Return the (x, y) coordinate for the center point of the cell that contains the specified text.  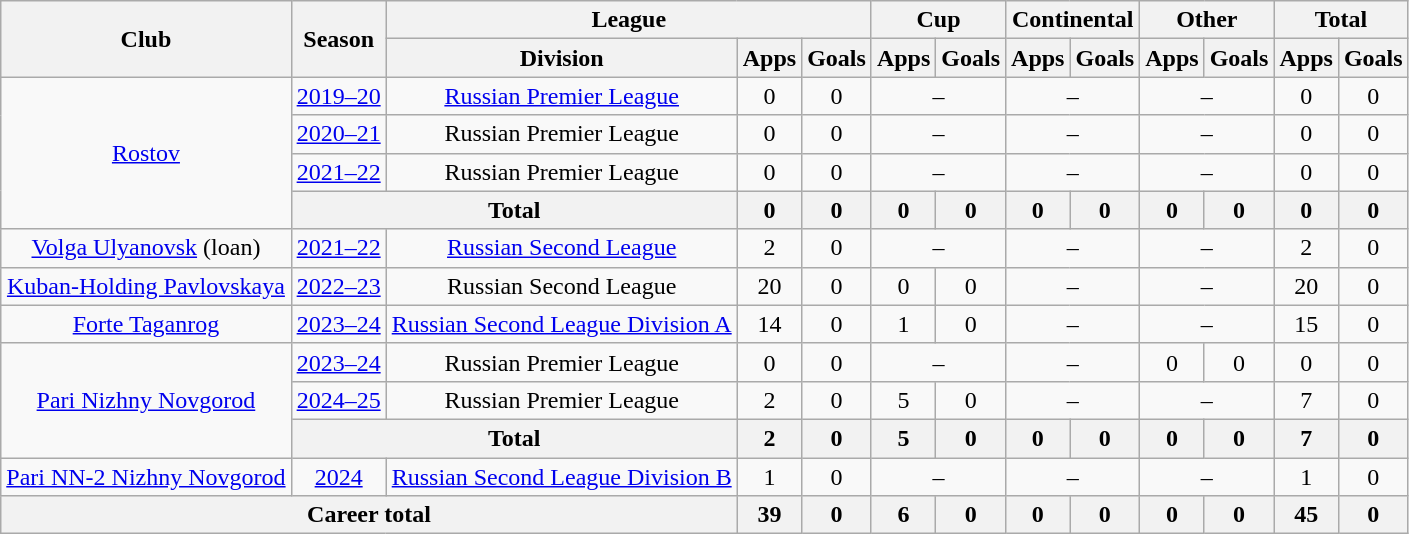
Pari NN-2 Nizhny Novgorod (146, 477)
45 (1306, 515)
Pari Nizhny Novgorod (146, 400)
Cup (938, 20)
Division (562, 58)
Volga Ulyanovsk (loan) (146, 248)
2022–23 (338, 286)
14 (769, 324)
Kuban-Holding Pavlovskaya (146, 286)
Club (146, 39)
2024–25 (338, 400)
15 (1306, 324)
2024 (338, 477)
Forte Taganrog (146, 324)
Continental (1073, 20)
2019–20 (338, 96)
2020–21 (338, 134)
Russian Second League Division B (562, 477)
6 (903, 515)
Career total (369, 515)
Season (338, 39)
League (628, 20)
39 (769, 515)
Other (1207, 20)
Rostov (146, 153)
Russian Second League Division A (562, 324)
